From the cell containing the given text, extract its center point as [x, y] coordinate. 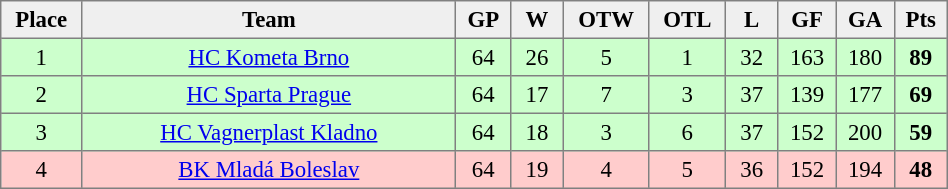
200 [865, 132]
OTW [606, 20]
36 [752, 170]
OTL [687, 20]
26 [538, 57]
Place [42, 20]
W [538, 20]
163 [807, 57]
GP [484, 20]
89 [920, 57]
69 [920, 95]
HC Kometa Brno [269, 57]
180 [865, 57]
48 [920, 170]
Pts [920, 20]
139 [807, 95]
194 [865, 170]
59 [920, 132]
GA [865, 20]
HC Vagnerplast Kladno [269, 132]
7 [606, 95]
GF [807, 20]
2 [42, 95]
6 [687, 132]
HC Sparta Prague [269, 95]
17 [538, 95]
32 [752, 57]
19 [538, 170]
L [752, 20]
177 [865, 95]
BK Mladá Boleslav [269, 170]
18 [538, 132]
Team [269, 20]
